Detect which cell encompasses the target text, then output its (X, Y) center coordinate. 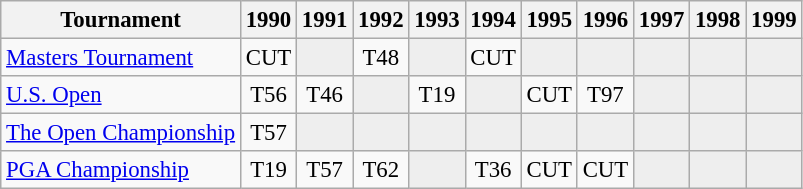
1998 (718, 20)
T56 (268, 95)
1992 (381, 20)
1991 (325, 20)
U.S. Open (121, 95)
1993 (437, 20)
T36 (493, 170)
Masters Tournament (121, 58)
The Open Championship (121, 133)
Tournament (121, 20)
T48 (381, 58)
PGA Championship (121, 170)
1990 (268, 20)
T62 (381, 170)
1996 (605, 20)
1999 (774, 20)
T46 (325, 95)
1995 (549, 20)
1994 (493, 20)
T97 (605, 95)
1997 (661, 20)
